Locate the cell with the specified text and output its [X, Y] center coordinate. 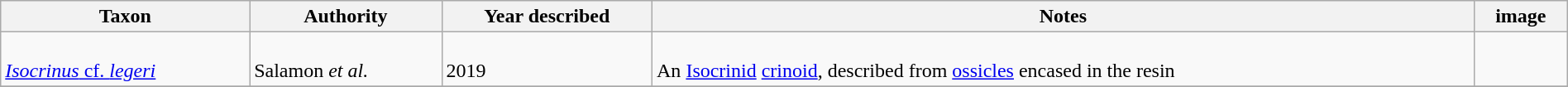
Notes [1064, 17]
image [1520, 17]
2019 [547, 60]
Taxon [126, 17]
Authority [346, 17]
An Isocrinid crinoid, described from ossicles encased in the resin [1064, 60]
Salamon et al. [346, 60]
Isocrinus cf. legeri [126, 60]
Year described [547, 17]
